Locate the cell with the specified text and output its (x, y) center coordinate. 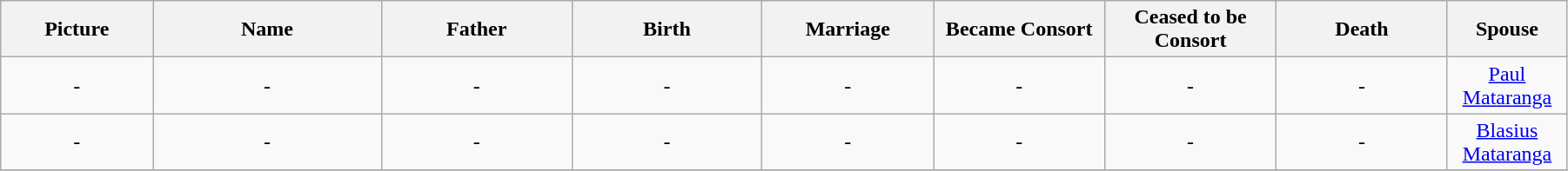
Father (477, 30)
Birth (667, 30)
Became Consort (1020, 30)
Name (268, 30)
Marriage (848, 30)
Death (1363, 30)
Picture (77, 30)
Ceased to be Consort (1190, 30)
Spouse (1507, 30)
Paul Mataranga (1507, 85)
Blasius Mataranga (1507, 142)
